Output the (x, y) coordinate of the center of the cell containing the given text.  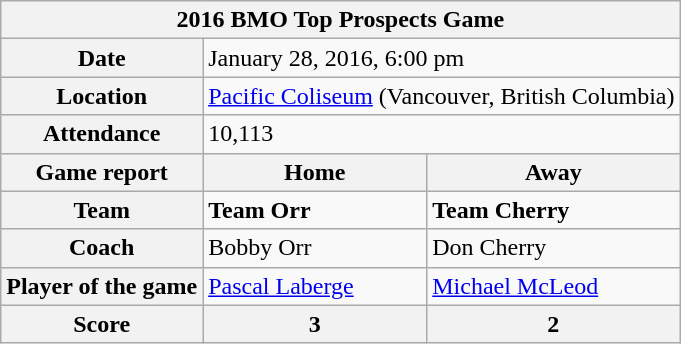
Michael McLeod (554, 286)
2016 BMO Top Prospects Game (340, 20)
Game report (102, 172)
Team Cherry (554, 210)
Don Cherry (554, 248)
2 (554, 324)
Away (554, 172)
10,113 (442, 134)
January 28, 2016, 6:00 pm (442, 58)
Date (102, 58)
Team Orr (315, 210)
3 (315, 324)
Player of the game (102, 286)
Score (102, 324)
Coach (102, 248)
Pacific Coliseum (Vancouver, British Columbia) (442, 96)
Attendance (102, 134)
Home (315, 172)
Team (102, 210)
Location (102, 96)
Bobby Orr (315, 248)
Pascal Laberge (315, 286)
